Locate the cell with the specified text and output its (x, y) center coordinate. 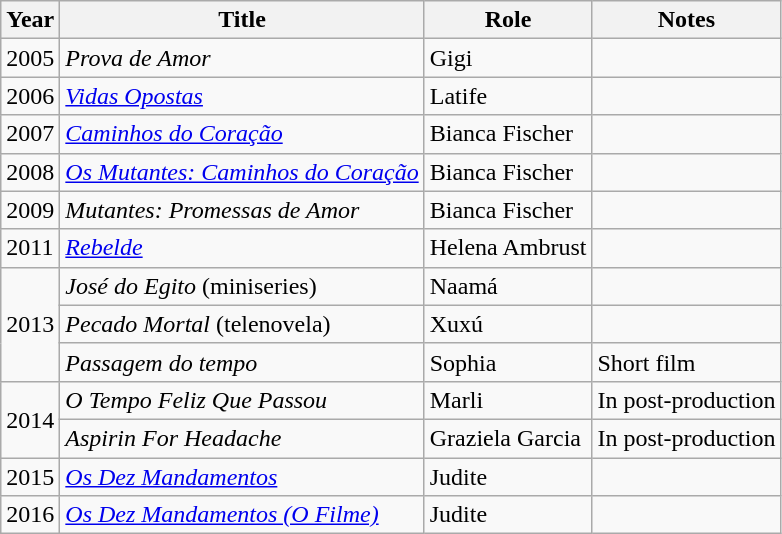
Os Dez Mandamentos (O Filme) (242, 515)
Naamá (508, 286)
Os Mutantes: Caminhos do Coração (242, 172)
Helena Ambrust (508, 248)
Graziela Garcia (508, 438)
Gigi (508, 58)
Passagem do tempo (242, 362)
Xuxú (508, 324)
2005 (30, 58)
Os Dez Mandamentos (242, 477)
Title (242, 20)
O Tempo Feliz Que Passou (242, 400)
2011 (30, 248)
Latife (508, 96)
2006 (30, 96)
2014 (30, 419)
2013 (30, 324)
Rebelde (242, 248)
2007 (30, 134)
Pecado Mortal (telenovela) (242, 324)
Marli (508, 400)
Short film (686, 362)
Notes (686, 20)
Mutantes: Promessas de Amor (242, 210)
Sophia (508, 362)
Role (508, 20)
Year (30, 20)
2009 (30, 210)
Caminhos do Coração (242, 134)
2015 (30, 477)
José do Egito (miniseries) (242, 286)
Prova de Amor (242, 58)
2016 (30, 515)
2008 (30, 172)
Vidas Opostas (242, 96)
Aspirin For Headache (242, 438)
